Capture the cell that displays the provided text and extract its (x, y) central coordinate. 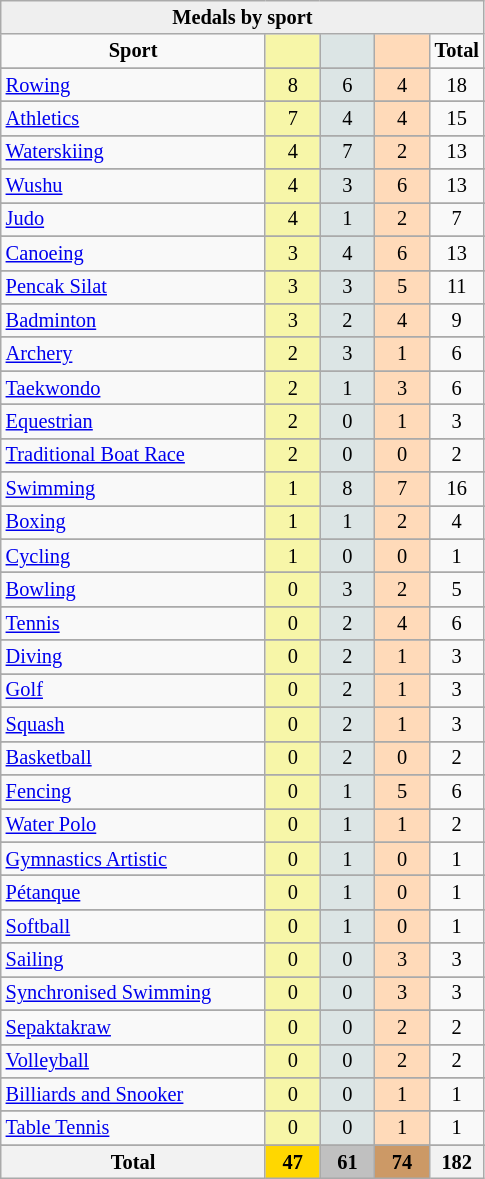
182 (456, 1162)
Cycling (134, 556)
Rowing (134, 85)
Basketball (134, 758)
Golf (134, 690)
Sailing (134, 960)
Gymnastics Artistic (134, 859)
11 (456, 287)
Tennis (134, 623)
Medals by sport (242, 17)
Softball (134, 926)
Billiards and Snooker (134, 1094)
15 (456, 118)
47 (292, 1162)
Synchronised Swimming (134, 993)
74 (402, 1162)
Pencak Silat (134, 287)
Judo (134, 219)
Bowling (134, 589)
Boxing (134, 522)
Diving (134, 657)
Badminton (134, 320)
Table Tennis (134, 1128)
Water Polo (134, 825)
Taekwondo (134, 388)
Squash (134, 724)
Pétanque (134, 892)
Equestrian (134, 421)
Athletics (134, 118)
Canoeing (134, 253)
Archery (134, 354)
Traditional Boat Race (134, 455)
Volleyball (134, 1061)
Wushu (134, 186)
9 (456, 320)
Fencing (134, 791)
18 (456, 85)
Sport (134, 51)
Sepaktakraw (134, 1027)
16 (456, 489)
61 (348, 1162)
Swimming (134, 489)
Waterskiing (134, 152)
